Determine the [x, y] coordinate at the center of the cell enclosing the given text.  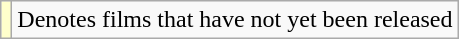
Denotes films that have not yet been released [235, 20]
